Search for the cell housing the specified text and yield its (x, y) center coordinate. 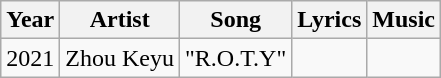
Music (404, 20)
Year (30, 20)
"R.O.T.Y" (236, 58)
Song (236, 20)
Zhou Keyu (120, 58)
Artist (120, 20)
2021 (30, 58)
Lyrics (330, 20)
